For the text-containing cell, return its midpoint in [X, Y] coordinate format. 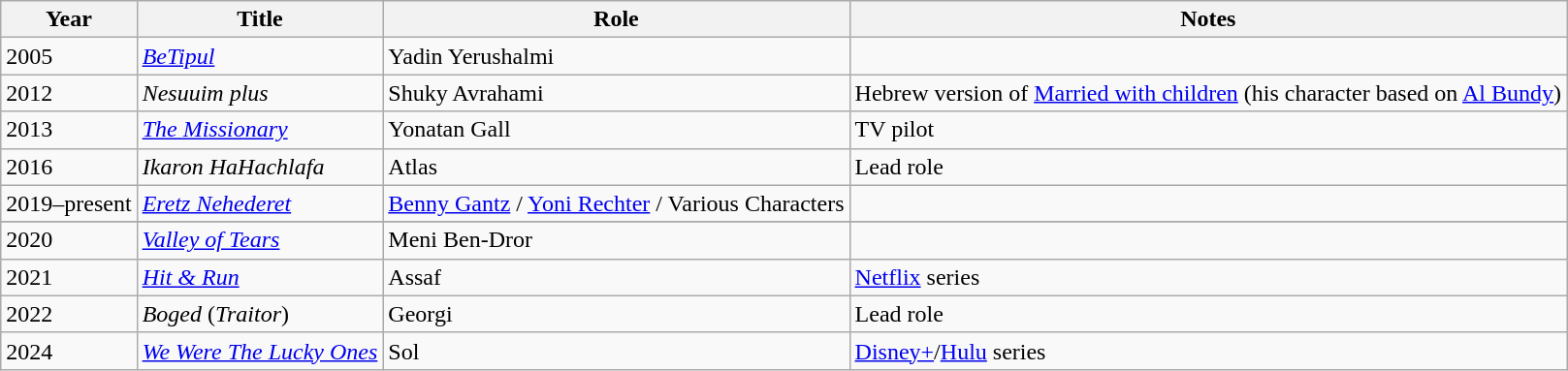
Valley of Tears [260, 240]
2013 [69, 130]
Meni Ben-Dror [617, 240]
2022 [69, 314]
Sol [617, 351]
2016 [69, 167]
Atlas [617, 167]
The Missionary [260, 130]
Year [69, 19]
2020 [69, 240]
Title [260, 19]
Netflix series [1208, 277]
2012 [69, 93]
2024 [69, 351]
Nesuuim plus [260, 93]
Hebrew version of Married with children (his character based on Al Bundy) [1208, 93]
Georgi [617, 314]
Eretz Nehederet [260, 203]
2005 [69, 56]
Shuky Avrahami [617, 93]
2019–present [69, 203]
Ikaron HaHachlafa [260, 167]
2021 [69, 277]
Yonatan Gall [617, 130]
Notes [1208, 19]
Hit & Run [260, 277]
We Were The Lucky Ones [260, 351]
Disney+/Hulu series [1208, 351]
BeTipul [260, 56]
Role [617, 19]
Yadin Yerushalmi [617, 56]
TV pilot [1208, 130]
Assaf [617, 277]
Benny Gantz / Yoni Rechter / Various Characters [617, 203]
Boged (Traitor) [260, 314]
